Find where the given text appears and provide that cell's center as (x, y) coordinate. 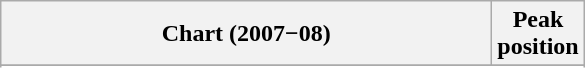
Chart (2007−08) (246, 34)
Peakposition (538, 34)
